Find where the given text appears and provide that cell's center as (x, y) coordinate. 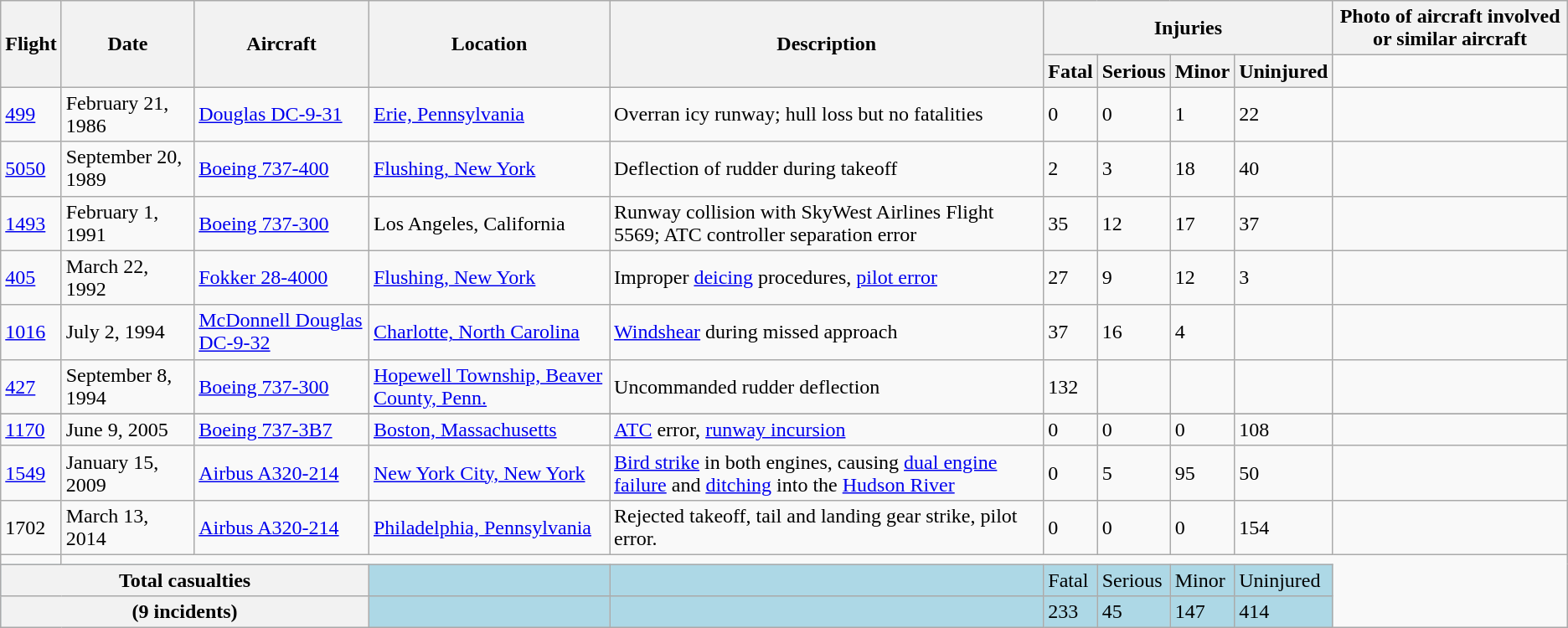
Uncommanded rudder deflection (827, 387)
September 8, 1994 (127, 387)
414 (1283, 612)
427 (31, 387)
4 (1202, 332)
Boeing 737-3B7 (281, 430)
March 22, 1992 (127, 278)
40 (1283, 169)
27 (1070, 278)
February 1, 1991 (127, 223)
233 (1070, 612)
February 21, 1986 (127, 114)
Photo of aircraft involved or similar aircraft (1450, 28)
Improper deicing procedures, pilot error (827, 278)
499 (31, 114)
1702 (31, 528)
Deflection of rudder during takeoff (827, 169)
Total casualties (185, 580)
June 9, 2005 (127, 430)
45 (1134, 612)
Windshear during missed approach (827, 332)
Bird strike in both engines, causing dual engine failure and ditching into the Hudson River (827, 472)
Los Angeles, California (489, 223)
Charlotte, North Carolina (489, 332)
154 (1283, 528)
Philadelphia, Pennsylvania (489, 528)
1493 (31, 223)
Date (127, 44)
1016 (31, 332)
132 (1070, 387)
147 (1202, 612)
Fokker 28-4000 (281, 278)
Boeing 737-400 (281, 169)
Erie, Pennsylvania (489, 114)
Flight (31, 44)
Douglas DC-9-31 (281, 114)
September 20, 1989 (127, 169)
17 (1202, 223)
July 2, 1994 (127, 332)
5050 (31, 169)
35 (1070, 223)
1549 (31, 472)
1 (1202, 114)
New York City, New York (489, 472)
ATC error, runway incursion (827, 430)
22 (1283, 114)
McDonnell Douglas DC-9-32 (281, 332)
108 (1283, 430)
January 15, 2009 (127, 472)
Location (489, 44)
50 (1283, 472)
18 (1202, 169)
16 (1134, 332)
Rejected takeoff, tail and landing gear strike, pilot error. (827, 528)
Injuries (1188, 28)
2 (1070, 169)
Hopewell Township, Beaver County, Penn. (489, 387)
Description (827, 44)
Aircraft (281, 44)
March 13, 2014 (127, 528)
(9 incidents) (185, 612)
Runway collision with SkyWest Airlines Flight 5569; ATC controller separation error (827, 223)
Overran icy runway; hull loss but no fatalities (827, 114)
Boston, Massachusetts (489, 430)
9 (1134, 278)
1170 (31, 430)
5 (1134, 472)
95 (1202, 472)
405 (31, 278)
